Return the [X, Y] coordinate for the center point of the cell that contains the specified text.  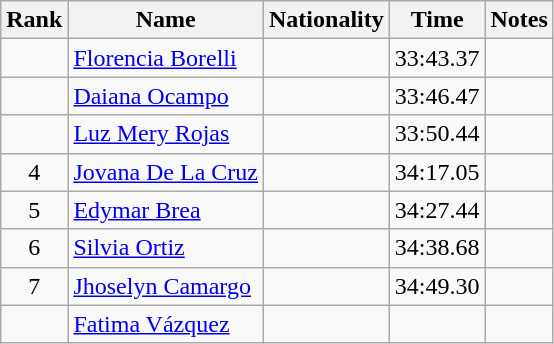
Fatima Vázquez [166, 324]
Edymar Brea [166, 210]
4 [34, 172]
34:17.05 [437, 172]
6 [34, 248]
Time [437, 20]
Jhoselyn Camargo [166, 286]
Notes [519, 20]
Luz Mery Rojas [166, 134]
34:27.44 [437, 210]
Silvia Ortiz [166, 248]
Name [166, 20]
7 [34, 286]
Nationality [327, 20]
34:49.30 [437, 286]
Daiana Ocampo [166, 96]
34:38.68 [437, 248]
33:46.47 [437, 96]
Jovana De La Cruz [166, 172]
Florencia Borelli [166, 58]
33:43.37 [437, 58]
Rank [34, 20]
5 [34, 210]
33:50.44 [437, 134]
